Provide the [x, y] coordinate of the cell's center where the given text is located.  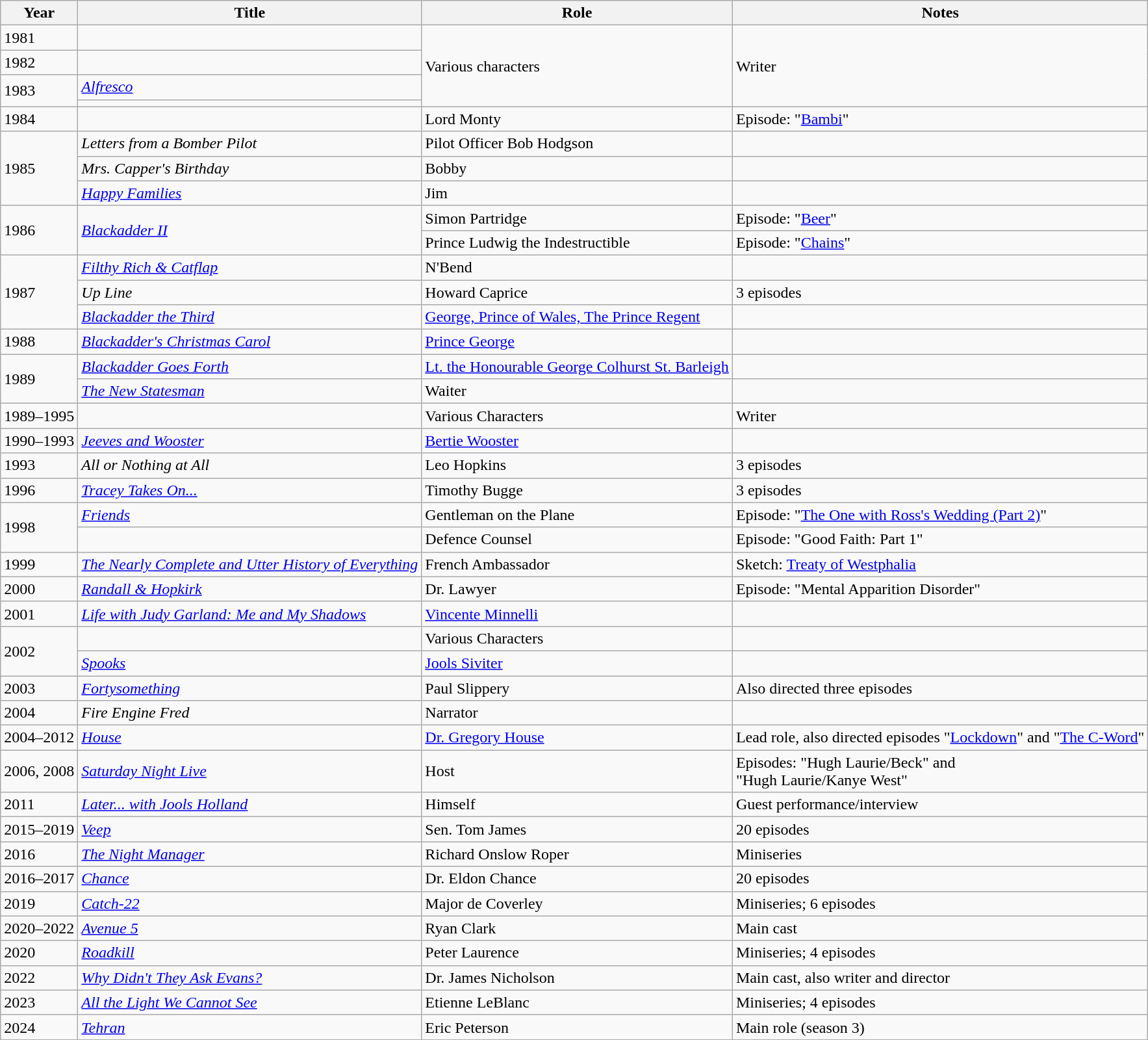
Etienne LeBlanc [577, 1002]
Life with Judy Garland: Me and My Shadows [249, 614]
Blackadder II [249, 230]
Guest performance/interview [939, 805]
1983 [39, 91]
Leo Hopkins [577, 465]
Letters from a Bomber Pilot [249, 144]
1996 [39, 490]
Happy Families [249, 193]
Later... with Jools Holland [249, 805]
All the Light We Cannot See [249, 1002]
2020–2022 [39, 928]
1989 [39, 379]
Himself [577, 805]
Episode: "Good Faith: Part 1" [939, 539]
2000 [39, 589]
Blackadder's Christmas Carol [249, 342]
Host [577, 771]
Alfresco [249, 87]
Chance [249, 879]
2004 [39, 713]
Gentleman on the Plane [577, 515]
Narrator [577, 713]
Howard Caprice [577, 292]
Jim [577, 193]
Sen. Tom James [577, 829]
1982 [39, 62]
Lord Monty [577, 119]
1988 [39, 342]
Dr. Eldon Chance [577, 879]
Major de Coverley [577, 903]
Jools Siviter [577, 663]
Main cast, also writer and director [939, 978]
Blackadder the Third [249, 317]
Waiter [577, 391]
2001 [39, 614]
2004–2012 [39, 738]
Ryan Clark [577, 928]
Tehran [249, 1027]
The New Statesman [249, 391]
2020 [39, 953]
Prince Ludwig the Indestructible [577, 242]
Main role (season 3) [939, 1027]
Catch-22 [249, 903]
Blackadder Goes Forth [249, 367]
2011 [39, 805]
Peter Laurence [577, 953]
Episode: "The One with Ross's Wedding (Part 2)" [939, 515]
Filthy Rich & Catflap [249, 267]
1998 [39, 527]
Episode: "Chains" [939, 242]
Role [577, 13]
Title [249, 13]
Miniseries; 6 episodes [939, 903]
House [249, 738]
Episode: "Beer" [939, 218]
Sketch: Treaty of Westphalia [939, 564]
2015–2019 [39, 829]
Simon Partridge [577, 218]
1984 [39, 119]
2002 [39, 651]
Friends [249, 515]
2023 [39, 1002]
1985 [39, 168]
N'Bend [577, 267]
2016 [39, 854]
George, Prince of Wales, The Prince Regent [577, 317]
2022 [39, 978]
Vincente Minnelli [577, 614]
Notes [939, 13]
Eric Peterson [577, 1027]
2019 [39, 903]
Why Didn't They Ask Evans? [249, 978]
The Nearly Complete and Utter History of Everything [249, 564]
Episode: "Bambi" [939, 119]
1987 [39, 292]
Miniseries [939, 854]
Episode: "Mental Apparition Disorder" [939, 589]
Fortysomething [249, 688]
2016–2017 [39, 879]
Also directed three episodes [939, 688]
The Night Manager [249, 854]
Mrs. Capper's Birthday [249, 168]
Various characters [577, 66]
All or Nothing at All [249, 465]
Saturday Night Live [249, 771]
Prince George [577, 342]
Episodes: "Hugh Laurie/Beck" and"Hugh Laurie/Kanye West" [939, 771]
Randall & Hopkirk [249, 589]
2006, 2008 [39, 771]
Lt. the Honourable George Colhurst St. Barleigh [577, 367]
2003 [39, 688]
Defence Counsel [577, 539]
Main cast [939, 928]
Dr. James Nicholson [577, 978]
Bobby [577, 168]
Year [39, 13]
Dr. Gregory House [577, 738]
French Ambassador [577, 564]
Jeeves and Wooster [249, 441]
Up Line [249, 292]
Timothy Bugge [577, 490]
Richard Onslow Roper [577, 854]
Spooks [249, 663]
Fire Engine Fred [249, 713]
1990–1993 [39, 441]
Avenue 5 [249, 928]
1986 [39, 230]
Roadkill [249, 953]
Lead role, also directed episodes "Lockdown" and "The C-Word" [939, 738]
Bertie Wooster [577, 441]
2024 [39, 1027]
Tracey Takes On... [249, 490]
Dr. Lawyer [577, 589]
1981 [39, 38]
Veep [249, 829]
Pilot Officer Bob Hodgson [577, 144]
1989–1995 [39, 416]
Paul Slippery [577, 688]
1993 [39, 465]
1999 [39, 564]
